Search for the cell housing the specified text and yield its (X, Y) center coordinate. 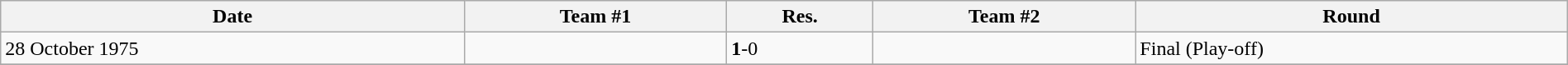
28 October 1975 (233, 48)
Team #1 (595, 17)
Team #2 (1004, 17)
Round (1351, 17)
Final (Play-off) (1351, 48)
Date (233, 17)
1-0 (801, 48)
Res. (801, 17)
